Capture the cell that displays the provided text and extract its (X, Y) central coordinate. 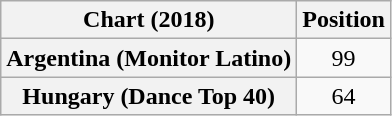
Hungary (Dance Top 40) (149, 96)
Chart (2018) (149, 20)
99 (344, 58)
Argentina (Monitor Latino) (149, 58)
Position (344, 20)
64 (344, 96)
